Determine the [X, Y] coordinate at the center of the cell enclosing the given text.  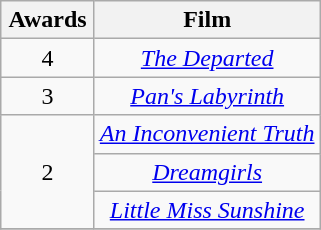
An Inconvenient Truth [207, 134]
The Departed [207, 58]
2 [48, 172]
Little Miss Sunshine [207, 210]
Dreamgirls [207, 172]
Awards [48, 20]
Film [207, 20]
Pan's Labyrinth [207, 96]
4 [48, 58]
3 [48, 96]
